For the text-containing cell, return its midpoint in (x, y) coordinate format. 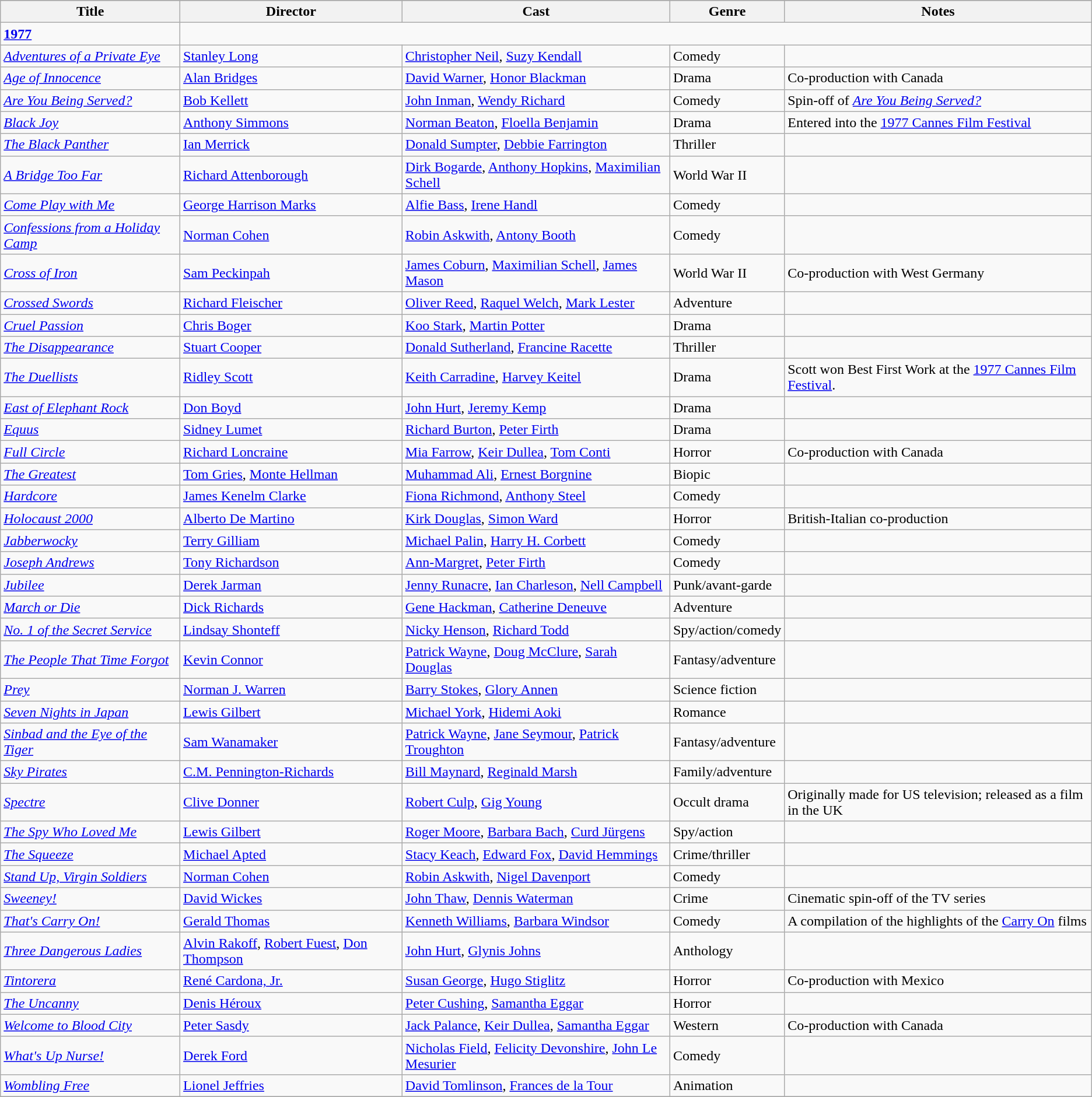
Hardcore (90, 496)
Richard Attenborough (292, 175)
A Bridge Too Far (90, 175)
Michael Palin, Harry H. Corbett (535, 541)
Ian Merrick (292, 145)
Stacy Keach, Edward Fox, David Hemmings (535, 854)
Keith Carradine, Harvey Keitel (535, 378)
Lindsay Shonteff (292, 629)
Anthology (727, 951)
Christopher Neil, Suzy Kendall (535, 56)
Sky Pirates (90, 772)
Stanley Long (292, 56)
Richard Burton, Peter Firth (535, 430)
Dick Richards (292, 607)
Michael Apted (292, 854)
Lionel Jeffries (292, 1085)
Science fiction (727, 689)
Ann-Margret, Peter Firth (535, 563)
Kirk Douglas, Simon Ward (535, 518)
Punk/avant-garde (727, 585)
Peter Cushing, Samantha Eggar (535, 1003)
Spectre (90, 802)
Barry Stokes, Glory Annen (535, 689)
Peter Sasdy (292, 1025)
Denis Héroux (292, 1003)
Notes (938, 12)
George Harrison Marks (292, 205)
Animation (727, 1085)
Sweeney! (90, 899)
Family/adventure (727, 772)
Richard Loncraine (292, 452)
Crossed Swords (90, 303)
Bill Maynard, Reginald Marsh (535, 772)
No. 1 of the Secret Service (90, 629)
Cross of Iron (90, 273)
John Thaw, Dennis Waterman (535, 899)
Jack Palance, Keir Dullea, Samantha Eggar (535, 1025)
Norman J. Warren (292, 689)
Susan George, Hugo Stiglitz (535, 981)
David Tomlinson, Frances de la Tour (535, 1085)
David Warner, Honor Blackman (535, 78)
Tom Gries, Monte Hellman (292, 474)
The Disappearance (90, 348)
The Uncanny (90, 1003)
Stand Up, Virgin Soldiers (90, 877)
Cast (535, 12)
Crime (727, 899)
Nicholas Field, Felicity Devonshire, John Le Mesurier (535, 1056)
Genre (727, 12)
Age of Innocence (90, 78)
Welcome to Blood City (90, 1025)
Robert Culp, Gig Young (535, 802)
René Cardona, Jr. (292, 981)
Oliver Reed, Raquel Welch, Mark Lester (535, 303)
East of Elephant Rock (90, 408)
The Black Panther (90, 145)
Director (292, 12)
Gene Hackman, Catherine Deneuve (535, 607)
March or Die (90, 607)
The Spy Who Loved Me (90, 832)
Jabberwocky (90, 541)
Don Boyd (292, 408)
Jenny Runacre, Ian Charleson, Nell Campbell (535, 585)
Western (727, 1025)
Title (90, 12)
1977 (90, 34)
Derek Ford (292, 1056)
Come Play with Me (90, 205)
Three Dangerous Ladies (90, 951)
Donald Sumpter, Debbie Farrington (535, 145)
Sam Wanamaker (292, 742)
Adventures of a Private Eye (90, 56)
Originally made for US television; released as a film in the UK (938, 802)
Crime/thriller (727, 854)
Joseph Andrews (90, 563)
Sam Peckinpah (292, 273)
Scott won Best First Work at the 1977 Cannes Film Festival. (938, 378)
What's Up Nurse! (90, 1056)
Mia Farrow, Keir Dullea, Tom Conti (535, 452)
Holocaust 2000 (90, 518)
Gerald Thomas (292, 921)
Robin Askwith, Antony Booth (535, 234)
Ridley Scott (292, 378)
Muhammad Ali, Ernest Borgnine (535, 474)
John Inman, Wendy Richard (535, 100)
Donald Sutherland, Francine Racette (535, 348)
James Coburn, Maximilian Schell, James Mason (535, 273)
British-Italian co-production (938, 518)
Black Joy (90, 122)
The Greatest (90, 474)
Romance (727, 712)
Richard Fleischer (292, 303)
A compilation of the highlights of the Carry On films (938, 921)
Chris Boger (292, 325)
Michael York, Hidemi Aoki (535, 712)
Tintorera (90, 981)
Alvin Rakoff, Robert Fuest, Don Thompson (292, 951)
Prey (90, 689)
Kenneth Williams, Barbara Windsor (535, 921)
Patrick Wayne, Jane Seymour, Patrick Troughton (535, 742)
Jubilee (90, 585)
Koo Stark, Martin Potter (535, 325)
Sidney Lumet (292, 430)
John Hurt, Glynis Johns (535, 951)
Nicky Henson, Richard Todd (535, 629)
Clive Donner (292, 802)
Spy/action/comedy (727, 629)
Confessions from a Holiday Camp (90, 234)
James Kenelm Clarke (292, 496)
That's Carry On! (90, 921)
Norman Beaton, Floella Benjamin (535, 122)
Fiona Richmond, Anthony Steel (535, 496)
Are You Being Served? (90, 100)
Full Circle (90, 452)
Dirk Bogarde, Anthony Hopkins, Maximilian Schell (535, 175)
The Duellists (90, 378)
Robin Askwith, Nigel Davenport (535, 877)
Co-production with West Germany (938, 273)
Occult drama (727, 802)
Cinematic spin-off of the TV series (938, 899)
Equus (90, 430)
Spy/action (727, 832)
Sinbad and the Eye of the Tiger (90, 742)
Alfie Bass, Irene Handl (535, 205)
The Squeeze (90, 854)
Tony Richardson (292, 563)
Cruel Passion (90, 325)
Stuart Cooper (292, 348)
Seven Nights in Japan (90, 712)
The People That Time Forgot (90, 659)
Spin-off of Are You Being Served? (938, 100)
David Wickes (292, 899)
C.M. Pennington-Richards (292, 772)
Derek Jarman (292, 585)
Wombling Free (90, 1085)
Bob Kellett (292, 100)
Entered into the 1977 Cannes Film Festival (938, 122)
John Hurt, Jeremy Kemp (535, 408)
Terry Gilliam (292, 541)
Alan Bridges (292, 78)
Alberto De Martino (292, 518)
Co-production with Mexico (938, 981)
Patrick Wayne, Doug McClure, Sarah Douglas (535, 659)
Anthony Simmons (292, 122)
Roger Moore, Barbara Bach, Curd Jürgens (535, 832)
Biopic (727, 474)
Kevin Connor (292, 659)
